Pinpoint the cell where the given text exists, returning its (X, Y) midpoint coordinate. 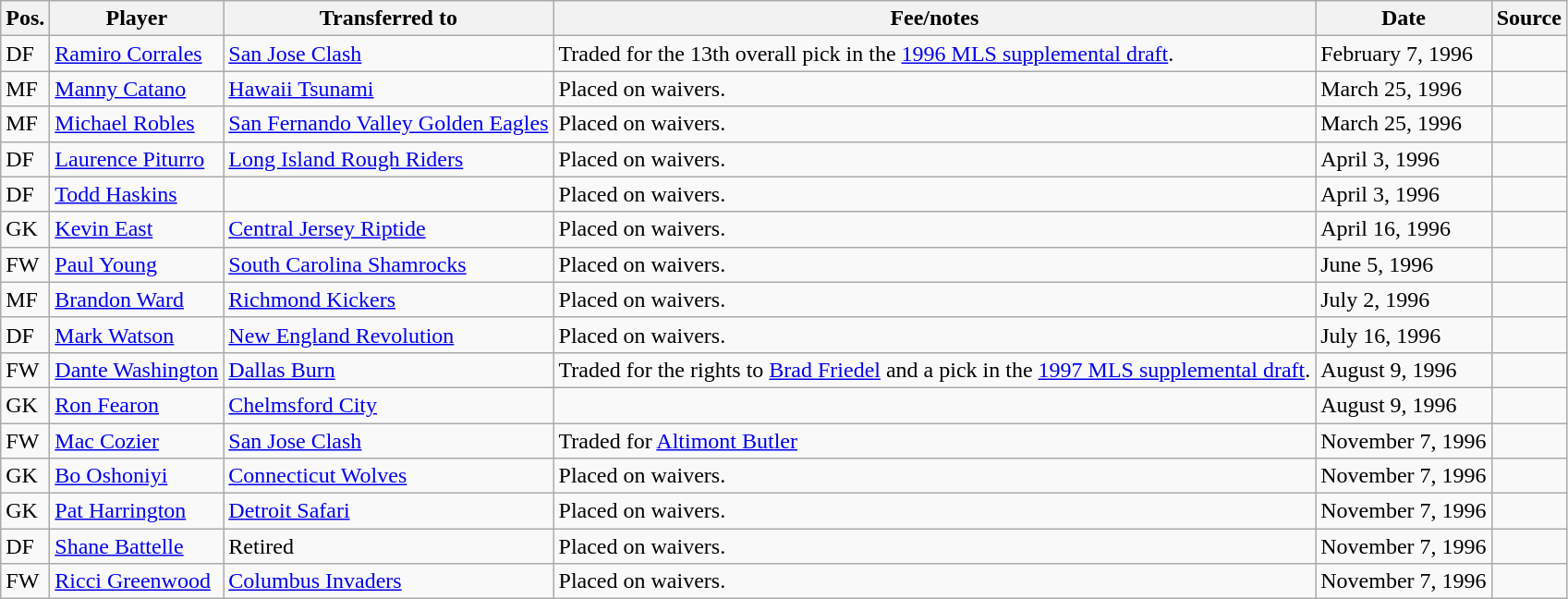
Paul Young (137, 264)
Fee/notes (935, 18)
Ricci Greenwood (137, 581)
Retired (388, 546)
Bo Oshoniyi (137, 476)
Transferred to (388, 18)
Connecticut Wolves (388, 476)
Manny Catano (137, 89)
Mark Watson (137, 335)
Long Island Rough Riders (388, 159)
Ron Fearon (137, 405)
Kevin East (137, 229)
Ramiro Corrales (137, 54)
New England Revolution (388, 335)
San Fernando Valley Golden Eagles (388, 124)
Michael Robles (137, 124)
Traded for the rights to Brad Friedel and a pick in the 1997 MLS supplemental draft. (935, 370)
Hawaii Tsunami (388, 89)
Player (137, 18)
Laurence Piturro (137, 159)
Shane Battelle (137, 546)
Date (1404, 18)
South Carolina Shamrocks (388, 264)
Chelmsford City (388, 405)
Detroit Safari (388, 511)
February 7, 1996 (1404, 54)
Central Jersey Riptide (388, 229)
Dallas Burn (388, 370)
June 5, 1996 (1404, 264)
Brandon Ward (137, 299)
Columbus Invaders (388, 581)
April 16, 1996 (1404, 229)
Dante Washington (137, 370)
July 2, 1996 (1404, 299)
Pat Harrington (137, 511)
Richmond Kickers (388, 299)
Source (1528, 18)
Traded for the 13th overall pick in the 1996 MLS supplemental draft. (935, 54)
Pos. (26, 18)
Traded for Altimont Butler (935, 441)
July 16, 1996 (1404, 335)
Todd Haskins (137, 194)
Mac Cozier (137, 441)
